Provide the [X, Y] coordinate of the cell's center where the given text is located.  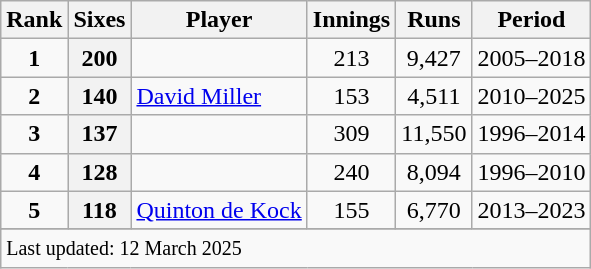
200 [100, 58]
4 [34, 172]
Player [219, 20]
240 [351, 172]
1996–2010 [532, 172]
9,427 [434, 58]
Last updated: 12 March 2025 [296, 248]
309 [351, 134]
5 [34, 210]
213 [351, 58]
137 [100, 134]
Innings [351, 20]
11,550 [434, 134]
Quinton de Kock [219, 210]
153 [351, 96]
Sixes [100, 20]
128 [100, 172]
Rank [34, 20]
8,094 [434, 172]
3 [34, 134]
118 [100, 210]
2005–2018 [532, 58]
1 [34, 58]
Runs [434, 20]
2 [34, 96]
Period [532, 20]
David Miller [219, 96]
6,770 [434, 210]
2013–2023 [532, 210]
1996–2014 [532, 134]
140 [100, 96]
155 [351, 210]
2010–2025 [532, 96]
4,511 [434, 96]
